Determine the (x, y) coordinate at the center of the cell enclosing the given text.  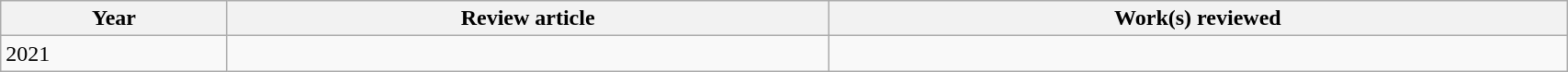
2021 (114, 54)
Review article (527, 18)
Year (114, 18)
Work(s) reviewed (1198, 18)
